Determine the [x, y] coordinate at the center of the cell enclosing the given text.  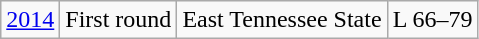
L 66–79 [432, 20]
East Tennessee State [282, 20]
First round [118, 20]
2014 [30, 20]
